Output the (X, Y) coordinate of the center of the cell containing the given text.  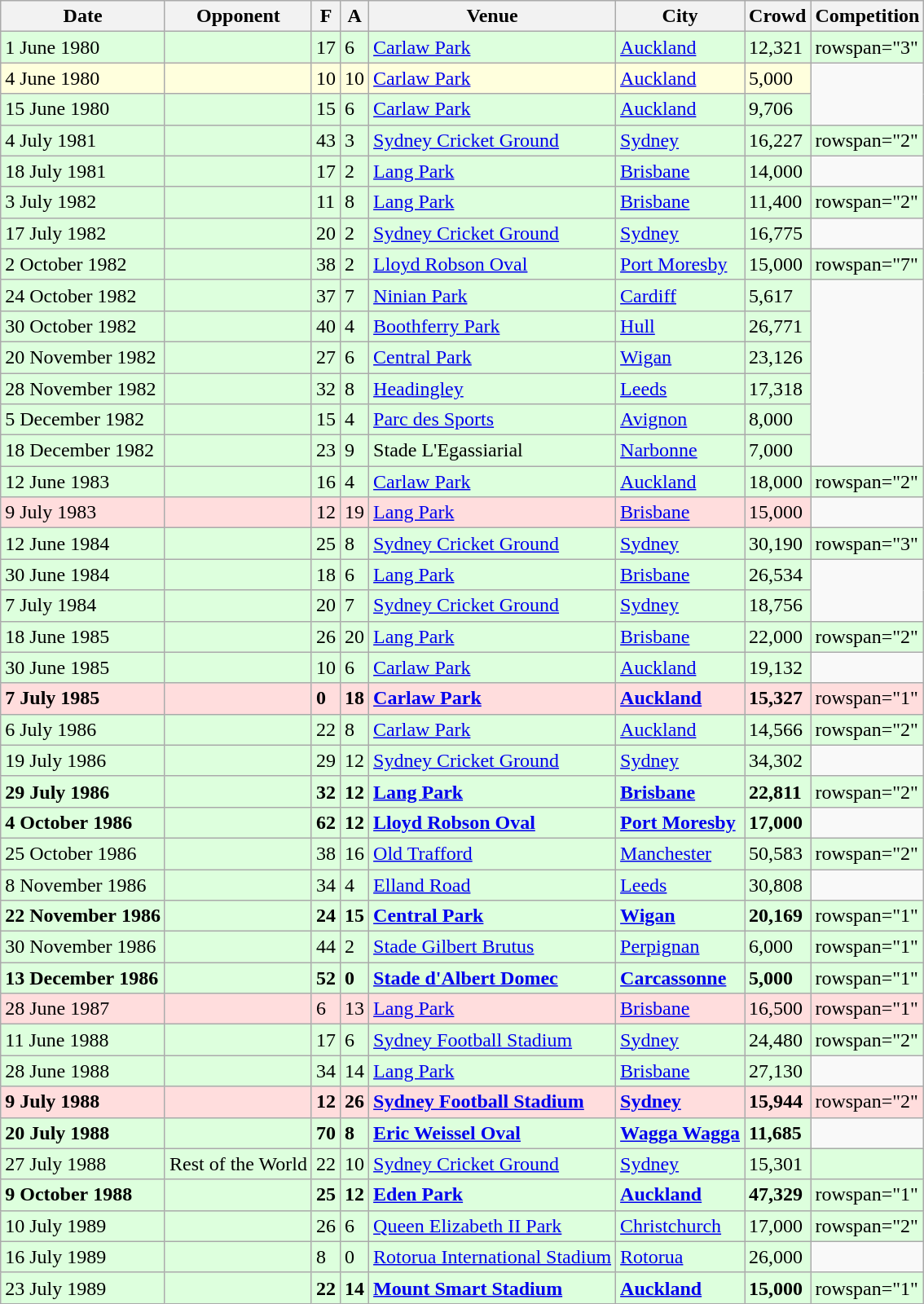
26,771 (777, 326)
37 (326, 295)
70 (326, 1133)
F (326, 16)
4 October 1986 (83, 822)
20 November 1982 (83, 357)
Elland Road (492, 884)
14,566 (777, 729)
11 June 1988 (83, 1040)
Christchurch (680, 1226)
11,685 (777, 1133)
1 June 1980 (83, 47)
18 December 1982 (83, 451)
City (680, 16)
18,000 (777, 482)
6 July 1986 (83, 729)
20 July 1988 (83, 1133)
Hull (680, 326)
9 (355, 451)
10 July 1989 (83, 1226)
7 July 1985 (83, 698)
Mount Smart Stadium (492, 1288)
27 July 1988 (83, 1164)
2 October 1982 (83, 264)
11,400 (777, 202)
28 June 1987 (83, 1009)
52 (326, 978)
22 November 1986 (83, 916)
Eden Park (492, 1195)
Opponent (238, 16)
Eric Weissel Oval (492, 1133)
13 December 1986 (83, 978)
26,534 (777, 575)
Stade Gilbert Brutus (492, 947)
24,480 (777, 1040)
Rotorua (680, 1257)
29 July 1986 (83, 791)
5 December 1982 (83, 420)
9 October 1988 (83, 1195)
50,583 (777, 853)
30,190 (777, 544)
Avignon (680, 420)
Stade L'Egassiarial (492, 451)
4 July 1981 (83, 140)
rowspan="7" (867, 264)
19 July 1986 (83, 760)
Stade d'Albert Domec (492, 978)
Old Trafford (492, 853)
30 June 1985 (83, 667)
19 (355, 513)
17,318 (777, 389)
25 October 1986 (83, 853)
Carcassonne (680, 978)
18,756 (777, 606)
22,811 (777, 791)
13 (355, 1009)
20,169 (777, 916)
Crowd (777, 16)
14,000 (777, 171)
4 June 1980 (83, 78)
3 (355, 140)
23,126 (777, 357)
34,302 (777, 760)
40 (326, 326)
Perpignan (680, 947)
15,327 (777, 698)
30 November 1986 (83, 947)
16,775 (777, 233)
7,000 (777, 451)
8 November 1986 (83, 884)
12,321 (777, 47)
23 July 1989 (83, 1288)
9 July 1988 (83, 1102)
Manchester (680, 853)
30 June 1984 (83, 575)
28 June 1988 (83, 1071)
Venue (492, 16)
9,706 (777, 109)
Queen Elizabeth II Park (492, 1226)
18 June 1985 (83, 637)
15,944 (777, 1102)
27 (326, 357)
19,132 (777, 667)
3 July 1982 (83, 202)
16,227 (777, 140)
24 (326, 916)
8,000 (777, 420)
22,000 (777, 637)
5,617 (777, 295)
Narbonne (680, 451)
62 (326, 822)
Rest of the World (238, 1164)
6,000 (777, 947)
28 November 1982 (83, 389)
Headingley (492, 389)
23 (326, 451)
18 July 1981 (83, 171)
A (355, 16)
11 (326, 202)
Date (83, 16)
47,329 (777, 1195)
15,301 (777, 1164)
44 (326, 947)
Wagga Wagga (680, 1133)
16,500 (777, 1009)
Ninian Park (492, 295)
30,808 (777, 884)
26,000 (777, 1257)
Cardiff (680, 295)
12 June 1983 (83, 482)
7 July 1984 (83, 606)
9 July 1983 (83, 513)
12 June 1984 (83, 544)
16 July 1989 (83, 1257)
43 (326, 140)
29 (326, 760)
Competition (867, 16)
27,130 (777, 1071)
24 October 1982 (83, 295)
17 July 1982 (83, 233)
Rotorua International Stadium (492, 1257)
Parc des Sports (492, 420)
Boothferry Park (492, 326)
30 October 1982 (83, 326)
15 June 1980 (83, 109)
